Return [X, Y] of the center of cell containing provided text 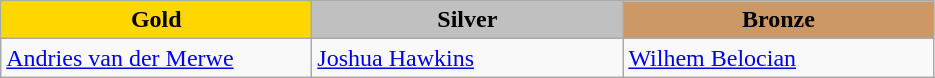
Joshua Hawkins [468, 58]
Gold [156, 20]
Silver [468, 20]
Wilhem Belocian [778, 58]
Andries van der Merwe [156, 58]
Bronze [778, 20]
